Capture the cell that displays the provided text and extract its (x, y) central coordinate. 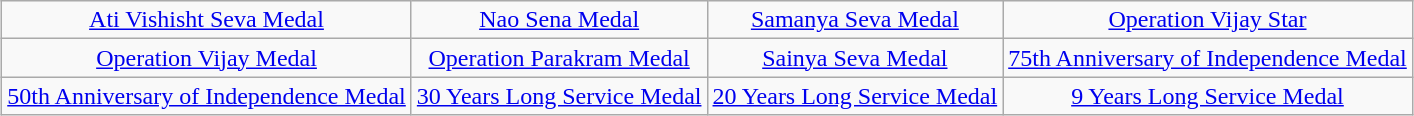
Ati Vishisht Seva Medal (207, 20)
75th Anniversary of Independence Medal (1208, 58)
Samanya Seva Medal (855, 20)
Operation Vijay Star (1208, 20)
Operation Vijay Medal (207, 58)
30 Years Long Service Medal (559, 96)
50th Anniversary of Independence Medal (207, 96)
9 Years Long Service Medal (1208, 96)
20 Years Long Service Medal (855, 96)
Nao Sena Medal (559, 20)
Sainya Seva Medal (855, 58)
Operation Parakram Medal (559, 58)
